Search for the cell housing the specified text and yield its (x, y) center coordinate. 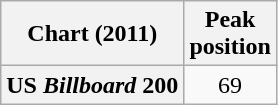
69 (230, 85)
Peakposition (230, 34)
Chart (2011) (92, 34)
US Billboard 200 (92, 85)
